Capture the cell that displays the provided text and extract its (x, y) central coordinate. 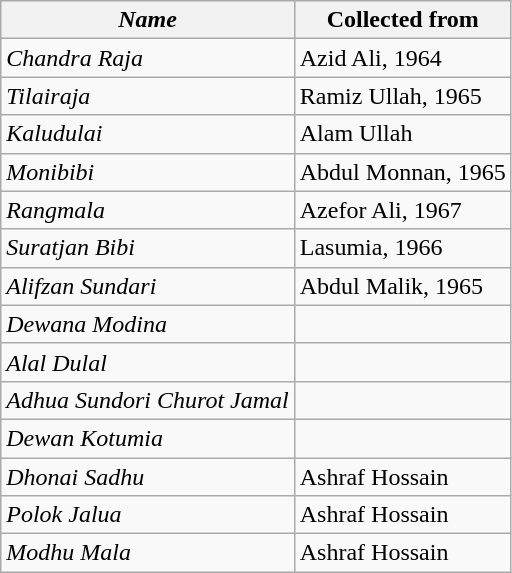
Collected from (402, 20)
Lasumia, 1966 (402, 248)
Dewana Modina (148, 324)
Abdul Monnan, 1965 (402, 172)
Modhu Mala (148, 553)
Alal Dulal (148, 362)
Rangmala (148, 210)
Tilairaja (148, 96)
Ramiz Ullah, 1965 (402, 96)
Alifzan Sundari (148, 286)
Name (148, 20)
Azefor Ali, 1967 (402, 210)
Abdul Malik, 1965 (402, 286)
Dewan Kotumia (148, 438)
Chandra Raja (148, 58)
Suratjan Bibi (148, 248)
Monibibi (148, 172)
Adhua Sundori Churot Jamal (148, 400)
Azid Ali, 1964 (402, 58)
Kaludulai (148, 134)
Polok Jalua (148, 515)
Alam Ullah (402, 134)
Dhonai Sadhu (148, 477)
